From the cell containing the given text, extract its center point as [X, Y] coordinate. 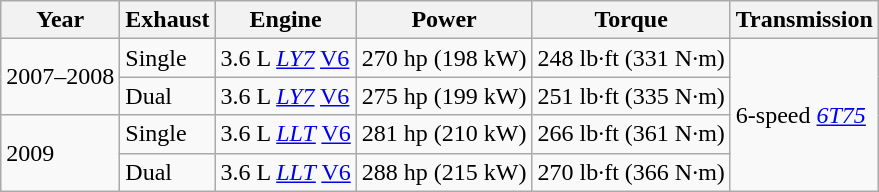
288 hp (215 kW) [444, 172]
Engine [286, 20]
Exhaust [168, 20]
251 lb·ft (335 N·m) [631, 96]
Torque [631, 20]
270 lb·ft (366 N·m) [631, 172]
281 hp (210 kW) [444, 134]
2007–2008 [60, 77]
2009 [60, 153]
275 hp (199 kW) [444, 96]
Power [444, 20]
266 lb·ft (361 N·m) [631, 134]
Transmission [804, 20]
6-speed 6T75 [804, 115]
Year [60, 20]
270 hp (198 kW) [444, 58]
248 lb·ft (331 N·m) [631, 58]
